Detect which cell encompasses the target text, then output its [X, Y] center coordinate. 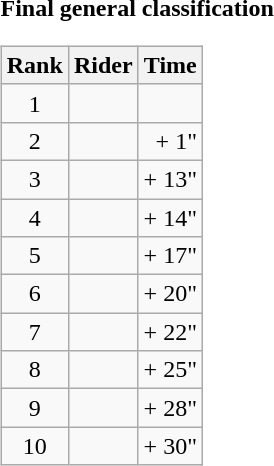
2 [34, 141]
Rider [103, 65]
+ 13" [170, 179]
+ 28" [170, 408]
6 [34, 294]
+ 25" [170, 370]
+ 14" [170, 217]
4 [34, 217]
1 [34, 103]
+ 22" [170, 332]
Rank [34, 65]
+ 17" [170, 256]
+ 1" [170, 141]
Time [170, 65]
3 [34, 179]
+ 30" [170, 446]
+ 20" [170, 294]
7 [34, 332]
8 [34, 370]
10 [34, 446]
5 [34, 256]
9 [34, 408]
